Search for the cell housing the specified text and yield its (x, y) center coordinate. 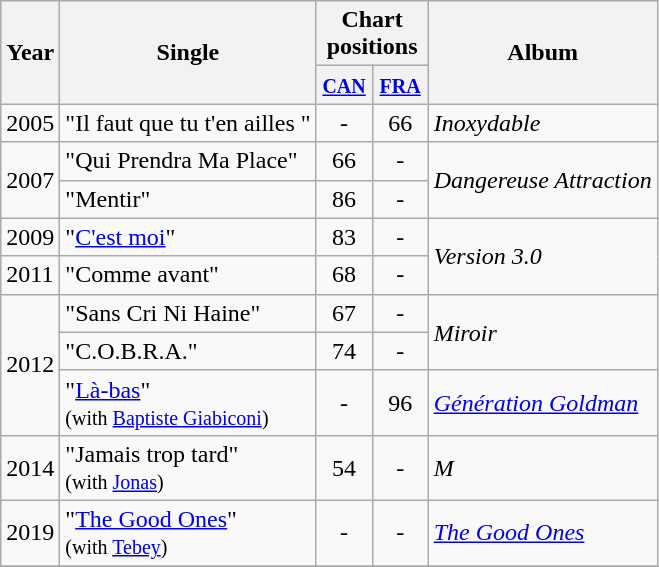
Génération Goldman (542, 402)
Album (542, 52)
2011 (30, 275)
"Jamais trop tard"(with Jonas) (188, 468)
CAN (344, 85)
"The Good Ones"(with Tebey) (188, 532)
"C.O.B.R.A." (188, 351)
86 (344, 199)
"Comme avant" (188, 275)
2019 (30, 532)
2007 (30, 180)
Dangereuse Attraction (542, 180)
Inoxydable (542, 123)
FRA (400, 85)
Chart positions (372, 34)
2014 (30, 468)
Single (188, 52)
2012 (30, 364)
Year (30, 52)
68 (344, 275)
2005 (30, 123)
"Qui Prendra Ma Place" (188, 161)
74 (344, 351)
83 (344, 237)
Version 3.0 (542, 256)
54 (344, 468)
"Mentir" (188, 199)
96 (400, 402)
"C'est moi" (188, 237)
Miroir (542, 332)
67 (344, 313)
"Là-bas"(with Baptiste Giabiconi) (188, 402)
2009 (30, 237)
M (542, 468)
"Sans Cri Ni Haine" (188, 313)
"Il faut que tu t'en ailles " (188, 123)
The Good Ones (542, 532)
